Pinpoint the cell where the given text exists, returning its [X, Y] midpoint coordinate. 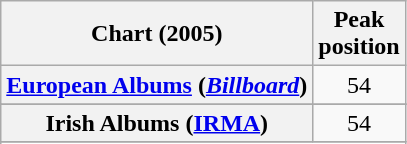
European Albums (Billboard) [157, 85]
Irish Albums (IRMA) [157, 123]
Chart (2005) [157, 34]
Peakposition [359, 34]
